Locate the cell with the specified text and output its [x, y] center coordinate. 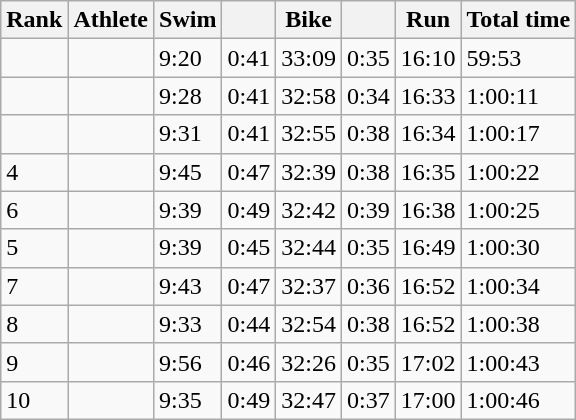
0:37 [368, 400]
1:00:46 [518, 400]
16:33 [428, 96]
0:45 [249, 248]
1:00:25 [518, 210]
32:26 [309, 362]
16:49 [428, 248]
9:43 [188, 286]
1:00:11 [518, 96]
Athlete [111, 20]
Total time [518, 20]
Swim [188, 20]
33:09 [309, 58]
59:53 [518, 58]
6 [34, 210]
0:39 [368, 210]
32:54 [309, 324]
10 [34, 400]
0:34 [368, 96]
9:20 [188, 58]
Rank [34, 20]
1:00:38 [518, 324]
32:58 [309, 96]
Run [428, 20]
1:00:17 [518, 134]
9:33 [188, 324]
9 [34, 362]
1:00:22 [518, 172]
4 [34, 172]
16:38 [428, 210]
32:42 [309, 210]
1:00:43 [518, 362]
17:02 [428, 362]
32:47 [309, 400]
8 [34, 324]
17:00 [428, 400]
0:36 [368, 286]
Bike [309, 20]
32:55 [309, 134]
0:46 [249, 362]
9:28 [188, 96]
9:35 [188, 400]
7 [34, 286]
16:34 [428, 134]
1:00:34 [518, 286]
0:44 [249, 324]
16:35 [428, 172]
32:37 [309, 286]
1:00:30 [518, 248]
16:10 [428, 58]
9:31 [188, 134]
5 [34, 248]
9:45 [188, 172]
32:44 [309, 248]
9:56 [188, 362]
32:39 [309, 172]
